Return the (X, Y) coordinate for the center point of the cell that contains the specified text.  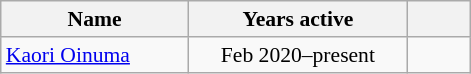
Feb 2020–present (298, 55)
Kaori Oinuma (95, 55)
Years active (298, 19)
Name (95, 19)
